Determine the [x, y] coordinate at the center of the cell enclosing the given text.  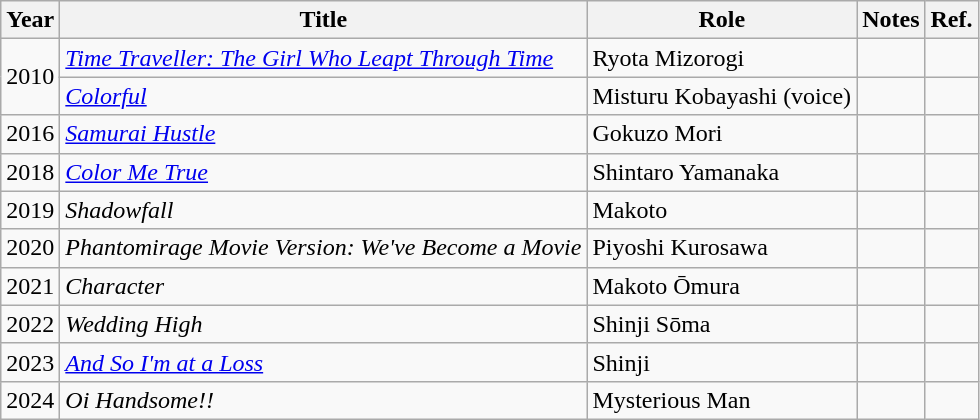
Shinji [722, 362]
Shinji Sōma [722, 324]
Ref. [952, 20]
2022 [30, 324]
Piyoshi Kurosawa [722, 248]
Ryota Mizorogi [722, 58]
2016 [30, 134]
2020 [30, 248]
2019 [30, 210]
Makoto Ōmura [722, 286]
Shintaro Yamanaka [722, 172]
Samurai Hustle [324, 134]
Title [324, 20]
Misturu Kobayashi (voice) [722, 96]
Makoto [722, 210]
2021 [30, 286]
2018 [30, 172]
Notes [891, 20]
Wedding High [324, 324]
2010 [30, 77]
Shadowfall [324, 210]
Time Traveller: The Girl Who Leapt Through Time [324, 58]
2023 [30, 362]
Phantomirage Movie Version: We've Become a Movie [324, 248]
Color Me True [324, 172]
Colorful [324, 96]
Character [324, 286]
Gokuzo Mori [722, 134]
Year [30, 20]
Role [722, 20]
Mysterious Man [722, 400]
And So I'm at a Loss [324, 362]
2024 [30, 400]
Oi Handsome!! [324, 400]
